Search for the cell housing the specified text and yield its (X, Y) center coordinate. 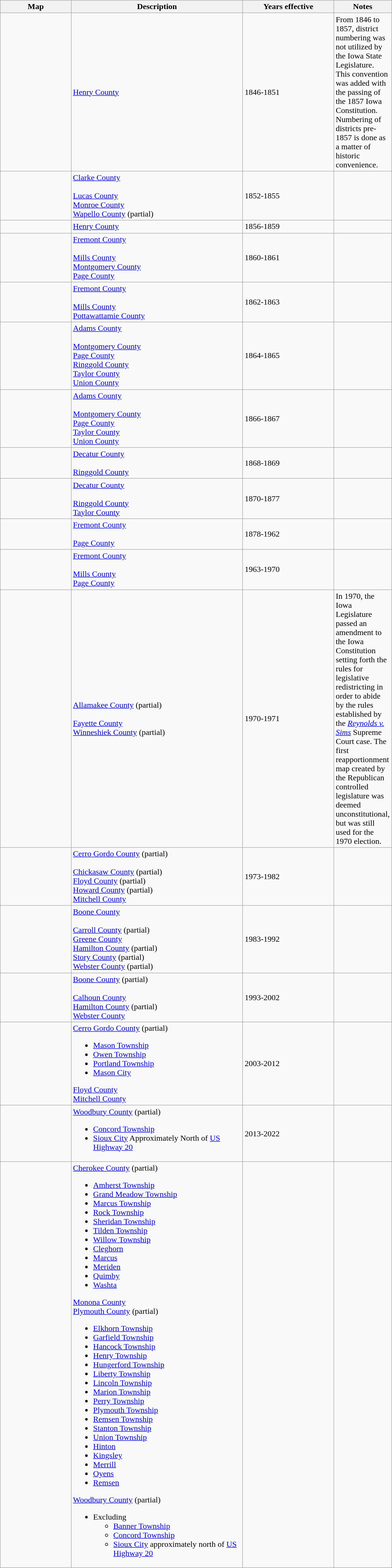
1993-2002 (288, 997)
1870-1877 (288, 498)
Boone County (partial)Calhoun County Hamilton County (partial) Webster County (157, 997)
Decatur CountyRinggold County Taylor County (157, 498)
Decatur CountyRinggold County (157, 463)
1983-1992 (288, 939)
2003-2012 (288, 1064)
Adams CountyMontgomery County Page County Ringgold County Taylor County Union County (157, 356)
1864-1865 (288, 356)
Fremont CountyMills County Montgomery County Page County (157, 258)
Allamakee County (partial)Fayette County Winneshiek County (partial) (157, 719)
1878-1962 (288, 534)
2013-2022 (288, 1134)
Boone CountyCarroll County (partial) Greene County Hamilton County (partial) Story County (partial) Webster County (partial) (157, 939)
Adams CountyMontgomery County Page County Taylor County Union County (157, 418)
Description (157, 7)
Woodbury County (partial)Concord TownshipSioux City Approximately North of US Highway 20 (157, 1134)
Map (36, 7)
Fremont CountyMills County Page County (157, 570)
Cerro Gordo County (partial)Mason TownshipOwen TownshipPortland TownshipMason CityFloyd County Mitchell County (157, 1064)
Fremont CountyMills County Pottawattamie County (157, 302)
Fremont CountyPage County (157, 534)
1852-1855 (288, 196)
Notes (363, 7)
1846-1851 (288, 92)
1860-1861 (288, 258)
1970-1971 (288, 719)
1866-1867 (288, 418)
Cerro Gordo County (partial)Chickasaw County (partial) Floyd County (partial) Howard County (partial) Mitchell County (157, 877)
1868-1869 (288, 463)
Years effective (288, 7)
Clarke CountyLucas County Monroe County Wapello County (partial) (157, 196)
1856-1859 (288, 227)
1973-1982 (288, 877)
1862-1863 (288, 302)
1963-1970 (288, 570)
